Return [x, y] of the center of cell containing provided text 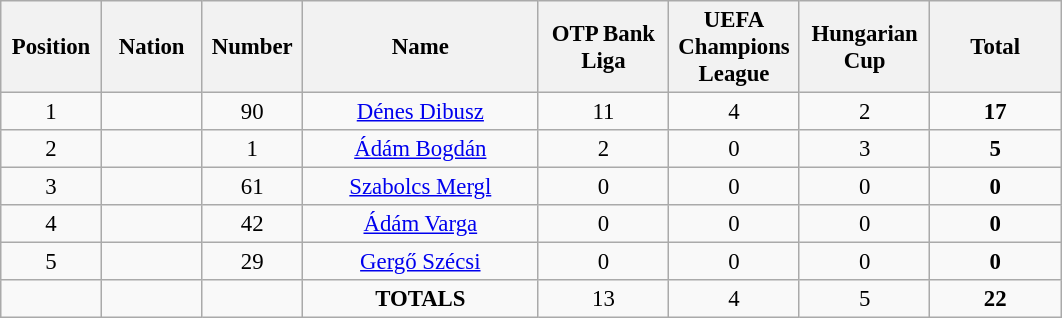
17 [996, 112]
90 [252, 112]
Total [996, 47]
22 [996, 299]
Number [252, 47]
Dénes Dibusz [421, 112]
13 [604, 299]
TOTALS [421, 299]
OTP Bank Liga [604, 47]
Gergő Szécsi [421, 262]
UEFA Champions League [734, 47]
11 [604, 112]
Name [421, 47]
Position [52, 47]
42 [252, 224]
Szabolcs Mergl [421, 187]
29 [252, 262]
Nation [152, 47]
Hungarian Cup [864, 47]
61 [252, 187]
Ádám Bogdán [421, 149]
Ádám Varga [421, 224]
